Determine the (x, y) coordinate at the center of the cell enclosing the given text.  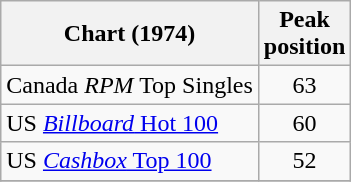
52 (304, 161)
Peakposition (304, 34)
60 (304, 123)
US Billboard Hot 100 (130, 123)
US Cashbox Top 100 (130, 161)
Canada RPM Top Singles (130, 85)
Chart (1974) (130, 34)
63 (304, 85)
